Detect which cell encompasses the target text, then output its (X, Y) center coordinate. 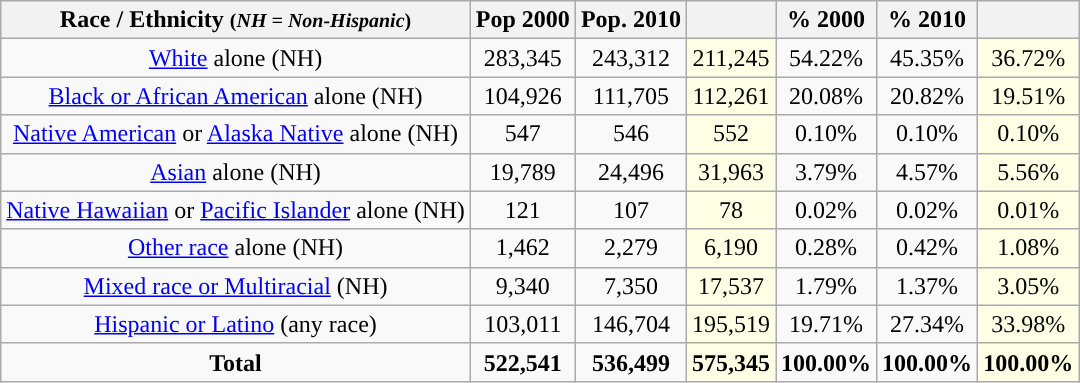
31,963 (730, 172)
78 (730, 210)
Hispanic or Latino (any race) (236, 324)
19.51% (1028, 96)
547 (522, 134)
243,312 (630, 58)
27.34% (928, 324)
19.71% (826, 324)
White alone (NH) (236, 58)
546 (630, 134)
0.28% (826, 248)
Race / Ethnicity (NH = Non-Hispanic) (236, 20)
211,245 (730, 58)
1.37% (928, 286)
6,190 (730, 248)
% 2000 (826, 20)
1.08% (1028, 248)
575,345 (730, 362)
1,462 (522, 248)
0.42% (928, 248)
Native American or Alaska Native alone (NH) (236, 134)
536,499 (630, 362)
104,926 (522, 96)
107 (630, 210)
Other race alone (NH) (236, 248)
20.08% (826, 96)
522,541 (522, 362)
36.72% (1028, 58)
Pop. 2010 (630, 20)
20.82% (928, 96)
0.01% (1028, 210)
9,340 (522, 286)
19,789 (522, 172)
3.79% (826, 172)
45.35% (928, 58)
Pop 2000 (522, 20)
54.22% (826, 58)
283,345 (522, 58)
Native Hawaiian or Pacific Islander alone (NH) (236, 210)
1.79% (826, 286)
2,279 (630, 248)
103,011 (522, 324)
3.05% (1028, 286)
195,519 (730, 324)
Mixed race or Multiracial (NH) (236, 286)
111,705 (630, 96)
112,261 (730, 96)
Asian alone (NH) (236, 172)
Black or African American alone (NH) (236, 96)
33.98% (1028, 324)
552 (730, 134)
5.56% (1028, 172)
7,350 (630, 286)
17,537 (730, 286)
146,704 (630, 324)
24,496 (630, 172)
4.57% (928, 172)
Total (236, 362)
121 (522, 210)
% 2010 (928, 20)
